Return the [X, Y] coordinate for the center point of the cell that contains the specified text.  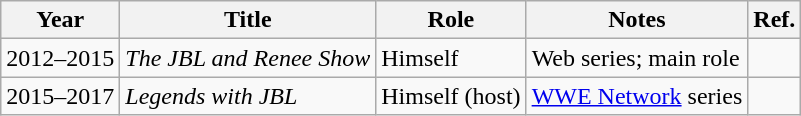
Title [248, 20]
2015–2017 [60, 96]
Ref. [774, 20]
Notes [637, 20]
Himself (host) [451, 96]
Himself [451, 58]
Year [60, 20]
Web series; main role [637, 58]
The JBL and Renee Show [248, 58]
WWE Network series [637, 96]
Legends with JBL [248, 96]
Role [451, 20]
2012–2015 [60, 58]
